Capture the cell that displays the provided text and extract its (X, Y) central coordinate. 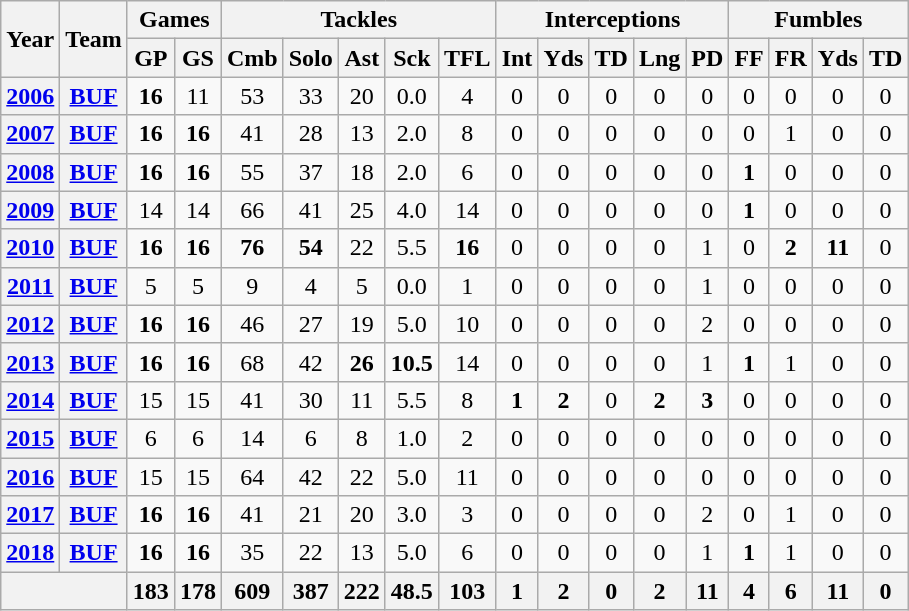
53 (252, 96)
PD (708, 58)
2018 (30, 553)
2013 (30, 362)
2015 (30, 438)
178 (198, 591)
3.0 (412, 515)
37 (310, 172)
30 (310, 400)
103 (467, 591)
2012 (30, 324)
183 (150, 591)
2017 (30, 515)
Year (30, 39)
Sck (412, 58)
2014 (30, 400)
66 (252, 210)
48.5 (412, 591)
2011 (30, 286)
19 (362, 324)
76 (252, 248)
35 (252, 553)
64 (252, 477)
4.0 (412, 210)
2009 (30, 210)
TFL (467, 58)
46 (252, 324)
1.0 (412, 438)
26 (362, 362)
27 (310, 324)
2007 (30, 134)
2016 (30, 477)
Team (94, 39)
Int (517, 58)
54 (310, 248)
Ast (362, 58)
Solo (310, 58)
FF (749, 58)
222 (362, 591)
Interceptions (612, 20)
Fumbles (818, 20)
28 (310, 134)
68 (252, 362)
FR (790, 58)
387 (310, 591)
GP (150, 58)
2010 (30, 248)
GS (198, 58)
2008 (30, 172)
10 (467, 324)
9 (252, 286)
Cmb (252, 58)
33 (310, 96)
Lng (659, 58)
25 (362, 210)
2006 (30, 96)
21 (310, 515)
55 (252, 172)
609 (252, 591)
18 (362, 172)
Tackles (358, 20)
10.5 (412, 362)
Games (174, 20)
